Locate the cell with the specified text and output its [x, y] center coordinate. 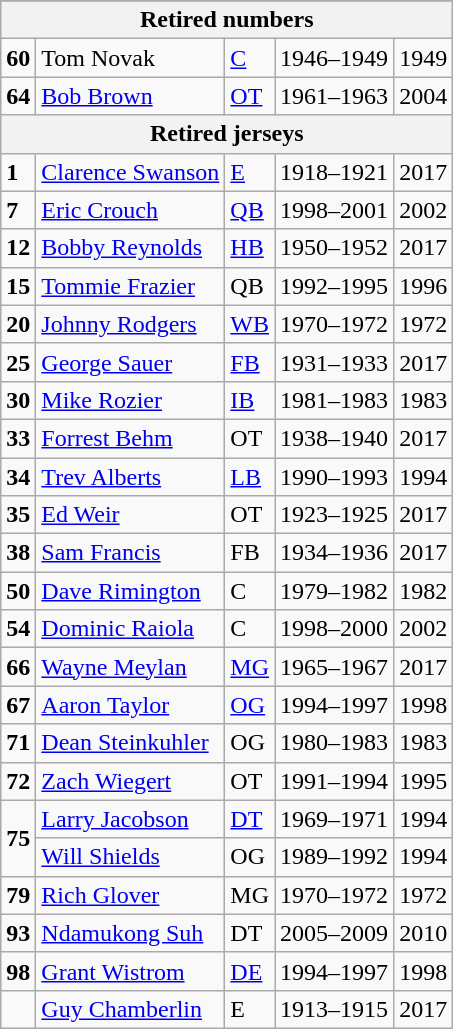
1990–1993 [334, 477]
Will Shields [130, 857]
LB [250, 477]
Rich Glover [130, 895]
Dave Rimington [130, 591]
7 [18, 210]
Eric Crouch [130, 210]
Larry Jacobson [130, 819]
Ed Weir [130, 515]
Aaron Taylor [130, 705]
Forrest Behm [130, 438]
67 [18, 705]
George Sauer [130, 362]
25 [18, 362]
Bob Brown [130, 96]
1969–1971 [334, 819]
2005–2009 [334, 933]
Clarence Swanson [130, 172]
1991–1994 [334, 781]
Johnny Rodgers [130, 324]
1981–1983 [334, 400]
1995 [424, 781]
20 [18, 324]
HB [250, 248]
98 [18, 971]
79 [18, 895]
Retired numbers [227, 20]
60 [18, 58]
Dean Steinkuhler [130, 743]
1989–1992 [334, 857]
1934–1936 [334, 553]
Bobby Reynolds [130, 248]
Grant Wistrom [130, 971]
Mike Rozier [130, 400]
93 [18, 933]
Dominic Raiola [130, 629]
34 [18, 477]
1996 [424, 286]
50 [18, 591]
Retired jerseys [227, 134]
1992–1995 [334, 286]
1950–1952 [334, 248]
Sam Francis [130, 553]
Ndamukong Suh [130, 933]
Guy Chamberlin [130, 1009]
1 [18, 172]
1961–1963 [334, 96]
2004 [424, 96]
12 [18, 248]
1980–1983 [334, 743]
1965–1967 [334, 667]
1938–1940 [334, 438]
Tommie Frazier [130, 286]
75 [18, 838]
72 [18, 781]
1918–1921 [334, 172]
1998–2001 [334, 210]
38 [18, 553]
1946–1949 [334, 58]
Tom Novak [130, 58]
1982 [424, 591]
64 [18, 96]
1913–1915 [334, 1009]
1998–2000 [334, 629]
33 [18, 438]
Zach Wiegert [130, 781]
WB [250, 324]
35 [18, 515]
15 [18, 286]
1979–1982 [334, 591]
1923–1925 [334, 515]
DE [250, 971]
IB [250, 400]
71 [18, 743]
Wayne Meylan [130, 667]
1931–1933 [334, 362]
30 [18, 400]
1949 [424, 58]
54 [18, 629]
66 [18, 667]
Trev Alberts [130, 477]
2010 [424, 933]
